Capture the cell that displays the provided text and extract its [x, y] central coordinate. 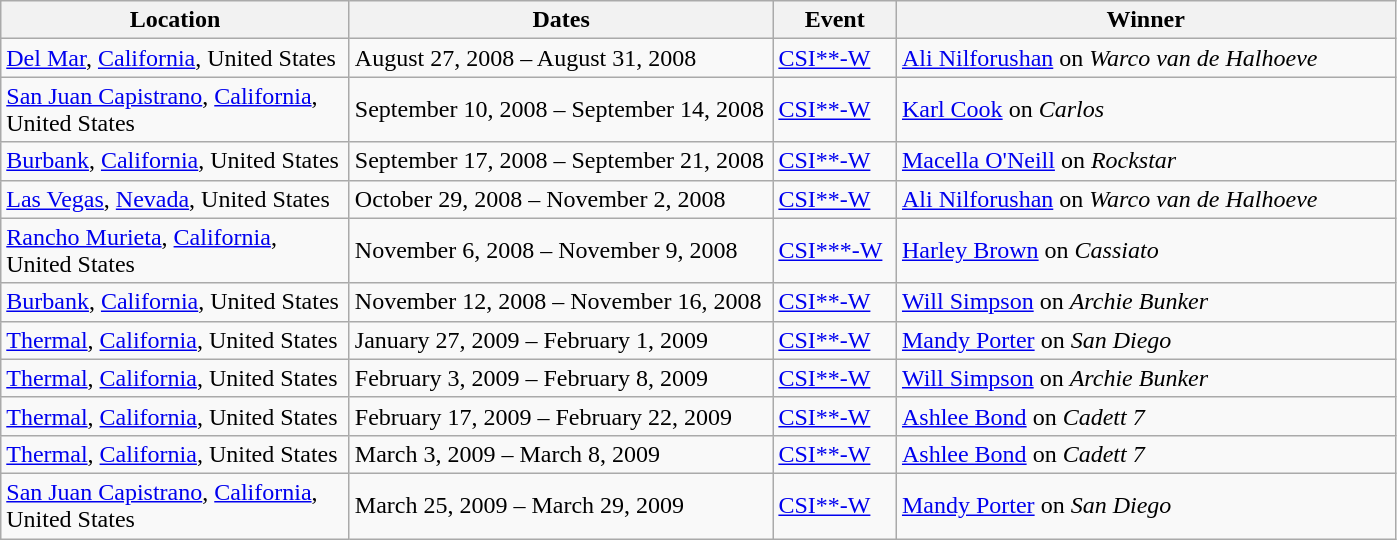
Del Mar, California, United States [176, 58]
September 17, 2008 – September 21, 2008 [561, 161]
Rancho Murieta, California, United States [176, 250]
Location [176, 20]
January 27, 2009 – February 1, 2009 [561, 340]
Karl Cook on Carlos [1146, 110]
September 10, 2008 – September 14, 2008 [561, 110]
Macella O'Neill on Rockstar [1146, 161]
August 27, 2008 – August 31, 2008 [561, 58]
March 3, 2009 – March 8, 2009 [561, 454]
Dates [561, 20]
Winner [1146, 20]
Event [835, 20]
February 3, 2009 – February 8, 2009 [561, 378]
February 17, 2009 – February 22, 2009 [561, 416]
October 29, 2008 – November 2, 2008 [561, 199]
March 25, 2009 – March 29, 2009 [561, 506]
CSI***-W [835, 250]
Harley Brown on Cassiato [1146, 250]
November 12, 2008 – November 16, 2008 [561, 302]
Las Vegas, Nevada, United States [176, 199]
November 6, 2008 – November 9, 2008 [561, 250]
